Scan for the cell matching the given text and deliver its [X, Y] coordinate at center. 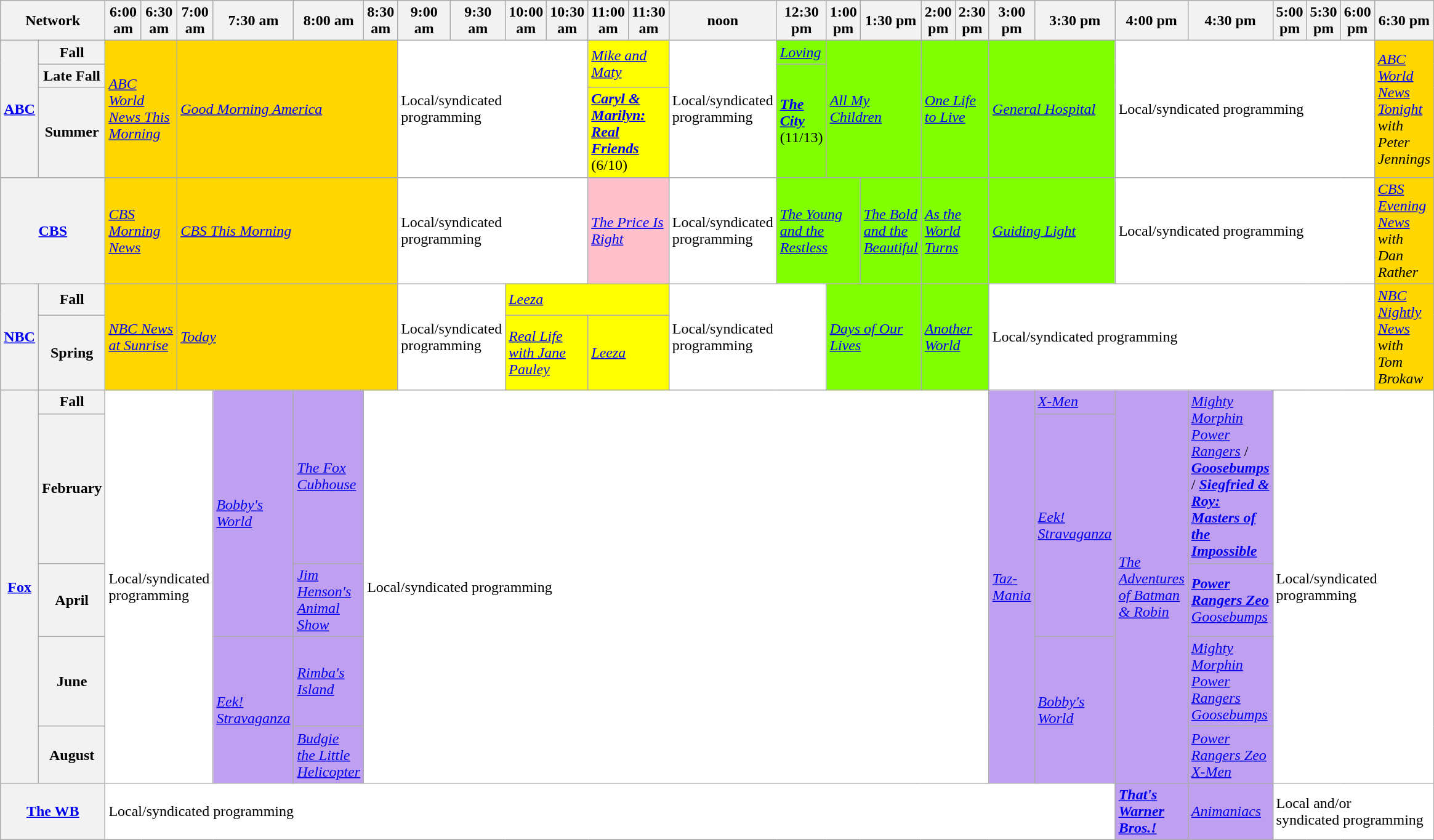
The Fox Cubhouse [329, 476]
The WB [53, 811]
4:30 pm [1230, 21]
As the World Turns [955, 230]
10:30 am [568, 21]
Mighty Morphin Power Rangers / Goosebumps / Siegfried & Roy: Masters of the Impossible [1230, 476]
The Price Is Right [628, 230]
Real Life with Jane Pauley [547, 353]
Late Fall [71, 76]
CBS Morning News [142, 230]
NBC Nightly News with Tom Brokaw [1404, 337]
NBC News at Sunrise [142, 337]
1:00 pm [844, 21]
Fox [20, 586]
Network [53, 21]
Budgie the Little Helicopter [329, 754]
2:30 pm [972, 21]
3:00 pm [1012, 21]
9:30 am [478, 21]
The City (11/13) [802, 121]
Another World [955, 337]
ABC World News This Morning [142, 109]
12:30 pm [802, 21]
5:00 pm [1289, 21]
7:00 am [195, 21]
Summer [71, 132]
8:00 am [329, 21]
Taz-Mania [1012, 586]
Rimba's Island [329, 681]
8:30 am [381, 21]
7:30 am [254, 21]
NBC [20, 337]
June [71, 681]
Guiding Light [1052, 230]
6:30 am [159, 21]
11:00 am [608, 21]
Local and/orsyndicated programming [1353, 811]
5:30 pm [1324, 21]
1:30 pm [890, 21]
noon [723, 21]
ABC [20, 109]
2:00 pm [938, 21]
Loving [802, 52]
February [71, 489]
X-Men [1075, 402]
One Life to Live [955, 109]
4:00 pm [1151, 21]
Jim Henson's Animal Show [329, 599]
The Young and the Restless [818, 230]
Caryl & Marilyn: Real Friends (6/10) [628, 132]
Today [288, 337]
August [71, 754]
Animaniacs [1230, 811]
9:00 am [424, 21]
6:30 pm [1404, 21]
All My Children [874, 109]
ABC World News Tonight with Peter Jennings [1404, 109]
Mike and Maty [628, 64]
Power Rangers Zeo X-Men [1230, 754]
Mighty Morphin Power Rangers Goosebumps [1230, 681]
Power Rangers Zeo Goosebumps [1230, 599]
The Adventures of Batman & Robin [1151, 586]
General Hospital [1052, 109]
CBS Evening News with Dan Rather [1404, 230]
Spring [71, 353]
The Bold and the Beautiful [890, 230]
CBS This Morning [288, 230]
6:00 pm [1357, 21]
6:00 am [123, 21]
CBS [53, 230]
That's Warner Bros.! [1151, 811]
10:00 am [526, 21]
11:30 am [649, 21]
3:30 pm [1075, 21]
Days of Our Lives [874, 337]
April [71, 599]
Good Morning America [288, 109]
